Search for the cell housing the specified text and yield its [x, y] center coordinate. 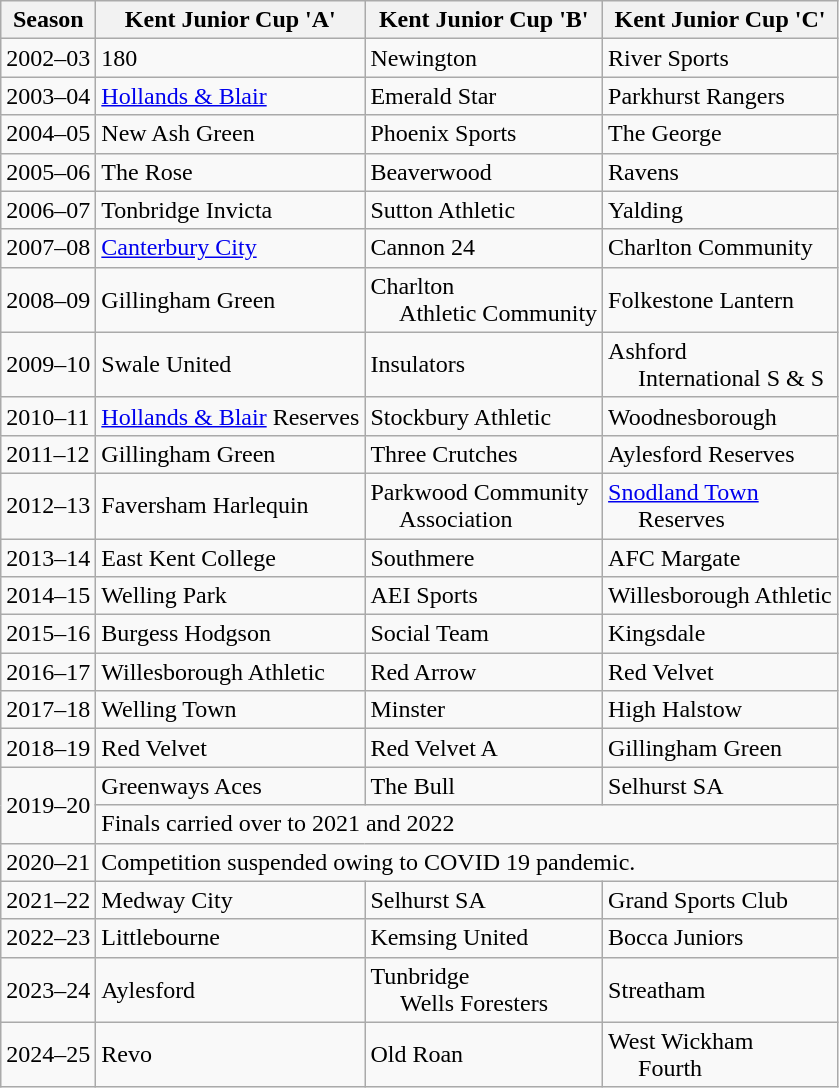
Littlebourne [230, 938]
2010–11 [48, 416]
Competition suspended owing to COVID 19 pandemic. [466, 862]
River Sports [720, 58]
Season [48, 20]
Kingsdale [720, 634]
Minster [484, 710]
Three Crutches [484, 454]
2011–12 [48, 454]
2020–21 [48, 862]
Canterbury City [230, 248]
180 [230, 58]
2016–17 [48, 672]
Aylesford Reserves [720, 454]
2014–15 [48, 596]
Finals carried over to 2021 and 2022 [466, 824]
Charlton Community [720, 248]
East Kent College [230, 557]
Swale United [230, 364]
Red Velvet A [484, 748]
Beaverwood [484, 172]
2007–08 [48, 248]
Ravens [720, 172]
West Wickham Fourth [720, 1054]
Greenways Aces [230, 786]
Kemsing United [484, 938]
Snodland Town Reserves [720, 506]
Parkhurst Rangers [720, 96]
2023–24 [48, 990]
2024–25 [48, 1054]
Charlton Athletic Community [484, 300]
Revo [230, 1054]
Hollands & Blair Reserves [230, 416]
Parkwood Community Association [484, 506]
Kent Junior Cup 'B' [484, 20]
Kent Junior Cup 'A' [230, 20]
Phoenix Sports [484, 134]
Newington [484, 58]
2019–20 [48, 805]
Red Arrow [484, 672]
2015–16 [48, 634]
Emerald Star [484, 96]
Tunbridge Wells Foresters [484, 990]
Aylesford [230, 990]
2013–14 [48, 557]
Insulators [484, 364]
Medway City [230, 900]
Old Roan [484, 1054]
The George [720, 134]
2009–10 [48, 364]
New Ash Green [230, 134]
Grand Sports Club [720, 900]
Woodnesborough [720, 416]
2005–06 [48, 172]
Kent Junior Cup 'C' [720, 20]
Streatham [720, 990]
Stockbury Athletic [484, 416]
Folkestone Lantern [720, 300]
2006–07 [48, 210]
The Bull [484, 786]
2003–04 [48, 96]
2002–03 [48, 58]
High Halstow [720, 710]
2004–05 [48, 134]
AFC Margate [720, 557]
2012–13 [48, 506]
2008–09 [48, 300]
Burgess Hodgson [230, 634]
2022–23 [48, 938]
Cannon 24 [484, 248]
2021–22 [48, 900]
Sutton Athletic [484, 210]
Southmere [484, 557]
Tonbridge Invicta [230, 210]
Welling Town [230, 710]
Bocca Juniors [720, 938]
Social Team [484, 634]
Hollands & Blair [230, 96]
Yalding [720, 210]
Ashford International S & S [720, 364]
AEI Sports [484, 596]
Welling Park [230, 596]
The Rose [230, 172]
Faversham Harlequin [230, 506]
2017–18 [48, 710]
2018–19 [48, 748]
